Output the (x, y) coordinate of the center of the cell containing the given text.  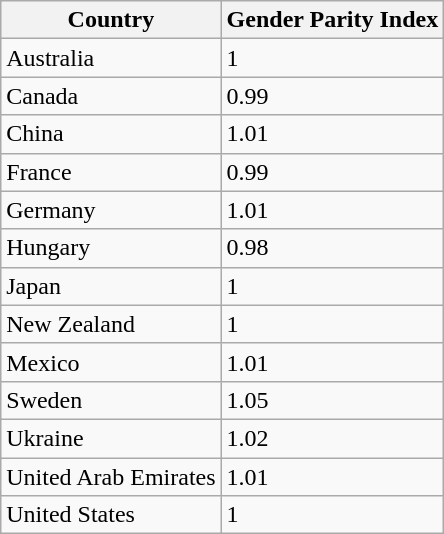
Hungary (111, 248)
1.05 (332, 400)
0.98 (332, 248)
United States (111, 515)
Sweden (111, 400)
Australia (111, 58)
Ukraine (111, 438)
Mexico (111, 362)
1.02 (332, 438)
Canada (111, 96)
Japan (111, 286)
New Zealand (111, 324)
China (111, 134)
Country (111, 20)
France (111, 172)
Gender Parity Index (332, 20)
Germany (111, 210)
United Arab Emirates (111, 477)
